Search for the cell housing the specified text and yield its [x, y] center coordinate. 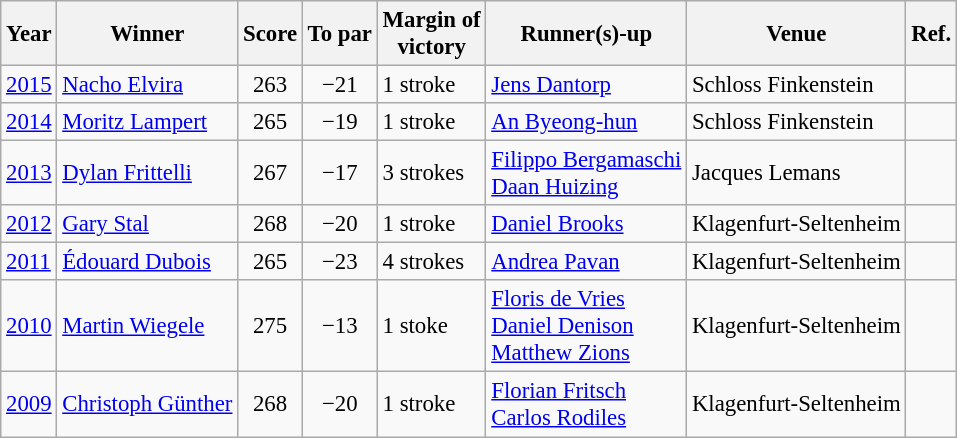
−23 [340, 262]
1 stoke [432, 326]
3 strokes [432, 174]
−21 [340, 85]
−13 [340, 326]
Florian Fritsch Carlos Rodiles [586, 404]
2011 [29, 262]
2013 [29, 174]
Christoph Günther [148, 404]
−19 [340, 122]
267 [270, 174]
Margin ofvictory [432, 34]
Jacques Lemans [796, 174]
Filippo Bergamaschi Daan Huizing [586, 174]
Year [29, 34]
Moritz Lampert [148, 122]
263 [270, 85]
Édouard Dubois [148, 262]
275 [270, 326]
Venue [796, 34]
Andrea Pavan [586, 262]
Floris de Vries Daniel Denison Matthew Zions [586, 326]
Martin Wiegele [148, 326]
4 strokes [432, 262]
−17 [340, 174]
Score [270, 34]
2012 [29, 224]
Nacho Elvira [148, 85]
2009 [29, 404]
Winner [148, 34]
To par [340, 34]
An Byeong-hun [586, 122]
Gary Stal [148, 224]
Runner(s)-up [586, 34]
2014 [29, 122]
2015 [29, 85]
Jens Dantorp [586, 85]
Daniel Brooks [586, 224]
2010 [29, 326]
Dylan Frittelli [148, 174]
Ref. [931, 34]
